Return (X, Y) of the center of cell containing provided text 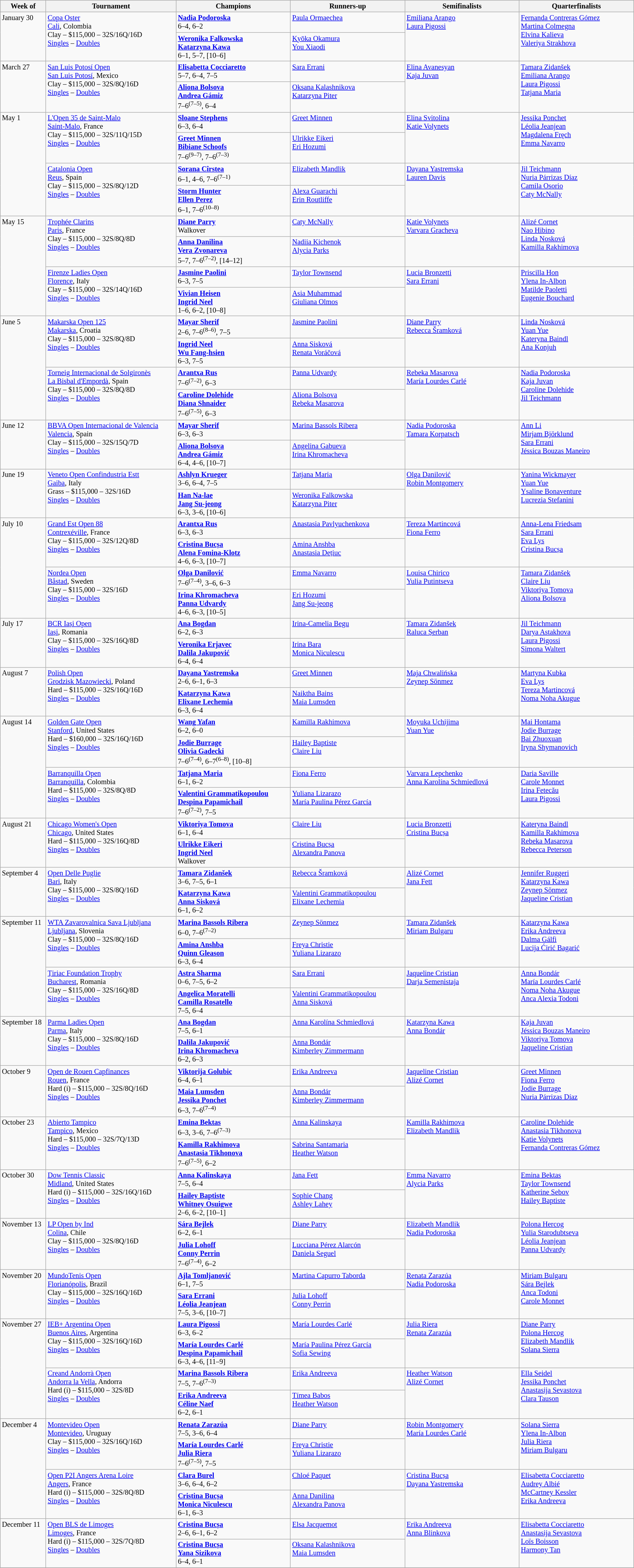
Wang Yafan 6–2, 6–0 (233, 726)
Tamara Zidanšek Raluca Șerban (462, 642)
Diane Parry Polona Hercog Elizabeth Mandlik Solana Sierra (576, 1343)
August 7 (23, 691)
Tamara Zidanšek Emiliana Arango Laura Pigossi Tatjana Maria (576, 87)
Martyna Kubka Eva Lys Tereza Martincová Noma Noha Akugue (576, 691)
Katarzyna Kawa Anna Sisková 6–1, 6–2 (233, 902)
Montevideo Open Montevideo, Uruguay Clay – $115,000 – 32S/16Q/16D Singles – Doubles (111, 1444)
Greet Minnen Fiona Ferro Jodie Burrage Nuria Párrizas Díaz (576, 1091)
Cristina Bucșa Monica Niculescu 6–1, 6–3 (233, 1504)
Elina Svitolina Katie Volynets (462, 137)
Tereza Martincová Fiona Ferro (462, 543)
September 18 (23, 1041)
Han Na-lae Jang Su-jeong 6–3, 3–6, [10–6] (233, 504)
Paula Ormaechea (348, 22)
Weronika Falkowska Katarzyna Kawa 6–1, 5–7, [10–6] (233, 47)
Anna Kalinskaya 7–5, 6–4 (233, 1180)
Chicago Women's Open Chicago, United States Hard – $115,000 – 32S/16Q/8D Singles – Doubles (111, 842)
Miriam Bulgaru Sára Bejlek Anca Todoni Carole Monnet (576, 1294)
Marina Bassols Ribera (348, 430)
Kateryna Baindl Kamilla Rakhimova Rebeka Masarova Rebecca Peterson (576, 842)
Tímea Babos Heather Watson (348, 1404)
Ulrikke Eikeri Eri Hozumi (348, 148)
Jil Teichmann Nuria Párrizas Díaz Camila Osorio Caty McNally (576, 190)
María Lourdes Carlé (348, 1329)
Trophée Clarins Paris, France Clay – $115,000 – 32S/8Q/8D Singles – Doubles (111, 241)
Julia Riera Renata Zarazúa (462, 1343)
Emma Navarro Alycia Parks (462, 1194)
Open Delle Puglie Bari, Italy Clay – $115,000 – 32S/8Q/16D Singles – Doubles (111, 892)
Angelina Gabueva Irina Khromacheva (348, 455)
Astra Sharma 0–6, 7–5, 6–2 (233, 977)
Solana Sierra Ylena In-Albon Julia Riera Miriam Bulgaru (576, 1444)
Marina Bassols Ribera 7–5, 7–6(7–3) (233, 1379)
Jil Teichmann Darya Astakhova Laura Pigossi Simona Waltert (576, 642)
Cristina Bucșa Alexandra Panova (348, 853)
Amina Anshba Quinn Gleason 6–3, 6–4 (233, 953)
Caroline Dolehide Diana Shnaider 7–6(7–5), 6–3 (233, 405)
Ingrid Neel Wu Fang-hsien 6–3, 7–5 (233, 352)
Anna Sisková Renata Voráčová (348, 352)
Quarterfinalists (576, 6)
Kamilla Rakhimova Elizabeth Mandlik (462, 1143)
Oksana Kalashnikova Katarzyna Piter (348, 97)
Makarska Open 125 Makarska, Croatia Clay – $115,000 – 32S/8Q/8D Singles – Doubles (111, 341)
Arantxa Rus 7–6(7–2), 6–3 (233, 378)
Renata Zarazúa 7–5, 3–6, 6–4 (233, 1429)
Tamara Zidanšek 3–6, 7–5, 6–1 (233, 878)
Ella Seidel Jessika Ponchet Anastasija Sevastova Clara Tauson (576, 1393)
Renata Zarazúa Nadia Podoroska (462, 1294)
Dow Tennis Classic Midland, United States Hard (i) – $115,000 – 32S/16Q/16D Singles – Doubles (111, 1194)
Open P2I Angers Arena Loire Angers, France Hard (i) – $115,000 – 32S/8Q/8D Singles – Doubles (111, 1494)
Laura Pigossi 6–3, 6–2 (233, 1329)
Arantxa Rus 6–3, 6–3 (233, 528)
Tamara Zidanšek Miriam Bulgaru (462, 942)
Tournament (111, 6)
Aliona Bolsova Andrea Gámiz 6–4, 4–6, [10–7] (233, 455)
Tatjana Maria (348, 479)
Runners-up (348, 6)
BBVA Open Internacional de Valencia Valencia, Spain Clay – $115,000 – 32S/15Q/7D Singles – Doubles (111, 444)
BCR Iași Open Iași, Romania Clay – $115,000 – 32S/16Q/8D Singles – Doubles (111, 642)
Anna-Lena Friedsam Sara Errani Eva Lys Cristina Bucșa (576, 543)
Grand Est Open 88 Contrexéville, France Clay – $115,000 – 32S/12Q/8D Singles – Doubles (111, 543)
Julia Lohoff Conny Perrin 7–6(7–4), 6–2 (233, 1254)
Aliona Bolsova Rebeka Masarova (348, 405)
Cristina Bucșa Alena Fomina-Klotz 4–6, 6–3, [10–7] (233, 553)
Mayar Sherif 6–3, 6–3 (233, 430)
Jennifer Ruggeri Katarzyna Kawa Zeynep Sönmez Jaqueline Cristian (576, 892)
Cristina Bucșa Dayana Yastremska (462, 1494)
Copa Oster Cali, Colombia Clay – $115,000 – 32S/16Q/16D Singles – Doubles (111, 37)
Lucciana Pérez Alarcón Daniela Seguel (348, 1254)
IEB+ Argentina Open Buenos Aires, Argentina Clay – $115,000 – 32S/16Q/16D Singles – Doubles (111, 1343)
Rebeka Masarova María Lourdes Carlé (462, 393)
Weronika Falkowska Katarzyna Piter (348, 504)
Emiliana Arango Laura Pigossi (462, 37)
Marina Bassols Ribera 6–0, 7–6(7–2) (233, 928)
Ashlyn Krueger 3–6, 6–4, 7–5 (233, 479)
Alizé Cornet Jana Fett (462, 892)
Anastasia Pavlyuchenkova (348, 528)
Abierto Tampico Tampico, Mexico Hard – $115,000 – 32S/7Q/13D Singles – Doubles (111, 1143)
Dayana Yastremska 2–6, 6–1, 6–3 (233, 677)
Lucia Bronzetti Sara Errani (462, 291)
Mai Hontama Jodie Burrage Bai Zhuoxuan Iryna Shymanovich (576, 742)
Vivian Heisen Ingrid Neel 1–6, 6–2, [10–8] (233, 302)
Jana Fett (348, 1180)
Polona Hercog Yulia Starodubtseva Léolia Jeanjean Panna Udvardy (576, 1244)
Polish Open Grodzisk Mazowiecki, Poland Hard – $115,000 – 32S/16Q/16D Singles – Doubles (111, 691)
August 14 (23, 767)
Varvara Lepchenko Anna Karolína Schmiedlová (462, 793)
Claire Liu (348, 828)
Ulrikke Eikeri Ingrid Neel Walkover (233, 853)
Elsa Jacquemot (348, 1529)
Caroline Dolehide Anastasia Tikhonova Katie Volynets Fernanda Contreras Gómez (576, 1143)
Kamilla Rakhimova (348, 726)
Jaqueline Cristian Darja Semeņistaja (462, 992)
Dayana Yastremska Lauren Davis (462, 190)
Veneto Open Confindustria Estt Gaiba, Italy Grass – $115,000 – 32S/16D Singles – Doubles (111, 493)
Ana Bogdan 7–5, 6–1 (233, 1027)
Open BLS de Limoges Limoges, France Hard (i) – $115,000 – 32S/7Q/8D Singles – Doubles (111, 1543)
Zeynep Sönmez (348, 928)
Oksana Kalashnikova Maia Lumsden (348, 1553)
Julia Lohoff Conny Perrin (348, 1304)
December 4 (23, 1469)
Viktorija Golubic 6–4, 6–1 (233, 1076)
LP Open by Ind Colina, Chile Clay – $115,000 – 32S/8Q/16D Singles – Doubles (111, 1244)
Kaja Juvan Jéssica Bouzas Maneiro Viktoriya Tomova Jaqueline Cristian (576, 1041)
Viktoriya Tomova 6–1, 6–4 (233, 828)
Fernanda Contreras Gómez Martina Colmegna Elvina Kalieva Valeriya Strakhova (576, 37)
Taylor Townsend (348, 277)
Elisabetta Cocciaretto Anastasija Sevastova Loïs Boisson Harmony Tan (576, 1543)
Eri Hozumi Jang Su-jeong (348, 604)
Irina Khromacheva Panna Udvardy 4–6, 6–3, [10–5] (233, 604)
Valentini Grammatikopoulou Anna Sisková (348, 1002)
June 19 (23, 493)
Anna Karolína Schmiedlová (348, 1027)
December 11 (23, 1543)
Emma Navarro (348, 578)
Kyōka Okamura You Xiaodi (348, 47)
Aliona Bolsova Andrea Gámiz 7–6(7–5), 6–4 (233, 97)
Emina Bektas Taylor Townsend Katherine Sebov Hailey Baptiste (576, 1194)
Catalonia Open Reus, Spain Clay – $115,000 – 32S/8Q/12D Singles – Doubles (111, 190)
March 27 (23, 87)
Lucia Bronzetti Cristina Bucșa (462, 842)
Katarzyna Kawa Erika Andreeva Dalma Gálfi Lucija Ćirić Bagarić (576, 942)
Week of (23, 6)
Firenze Ladies Open Florence, Italy Clay – $115,000 – 32S/14Q/16D Singles – Doubles (111, 291)
Alizé Cornet Nao Hibino Linda Nosková Kamilla Rakhimova (576, 241)
Louisa Chirico Yulia Putintseva (462, 593)
August 21 (23, 842)
Torneig Internacional de Solgironès La Bisbal d'Empordà, Spain Clay – $115,000 – 32S/8Q/8D Singles – Doubles (111, 393)
Jasmine Paolini 6–3, 7–5 (233, 277)
Emina Bektas 6–3, 3–6, 7–6(7–3) (233, 1128)
Ana Bogdan 6–2, 6–3 (233, 628)
Clara Burel 3–6, 6–4, 6–2 (233, 1480)
Sorana Cîrstea 6–1, 4–6, 7–6(7–1) (233, 174)
September 11 (23, 966)
Tatjana Maria 6–1, 6–2 (233, 777)
Nadiia Kichenok Alycia Parks (348, 252)
Elizabeth Mandlik Nadia Podoroska (462, 1244)
Parma Ladies Open Parma, Italy Clay – $115,000 – 32S/8Q/16D Singles – Doubles (111, 1041)
Olga Danilović 7–6(7–4), 3–6, 6–3 (233, 578)
Katarzyna Kawa Anna Bondár (462, 1041)
Sophie Chang Ashley Lahey (348, 1204)
Elina Avanesyan Kaja Juvan (462, 87)
June 12 (23, 444)
Maja Chwalińska Zeynep Sönmez (462, 691)
Katarzyna Kawa Elixane Lechemia 6–3, 6–4 (233, 702)
November 20 (23, 1294)
María Lourdes Carlé Despina Papamichail 6–3, 4–6, [11–9] (233, 1353)
January 30 (23, 37)
Creand Andorrà Open Andorra la Vella, Andorra Hard (i) – $115,000 – 32S/8D Singles – Doubles (111, 1393)
Fiona Ferro (348, 777)
Ann Li Mirjam Björklund Sara Errani Jéssica Bouzas Maneiro (576, 444)
Nordea Open Båstad, Sweden Clay – $115,000 – 32S/16D Singles – Doubles (111, 593)
Greet Minnen Bibiane Schoofs 7–6(9–7), 7–6(7–3) (233, 148)
October 23 (23, 1143)
Anna Danilina Vera Zvonareva 5–7, 7–6(7–2), [14–12] (233, 252)
Yuliana Lizarazo María Paulina Pérez García (348, 803)
Golden Gate Open Stanford, United States Hard – $160,000 – 32S/16Q/16D Singles – Doubles (111, 742)
Sara Errani Léolia Jeanjean 7–5, 3–6, [10–7] (233, 1304)
Mayar Sherif 2–6, 7–6(8–6), 7–5 (233, 327)
Rebecca Šramková (348, 878)
Amina Anshba Anastasia Dețiuc (348, 553)
María Lourdes Carlé Julia Riera 7–6(7–5), 7–5 (233, 1454)
May 1 (23, 164)
Asia Muhammad Giuliana Olmos (348, 302)
Țiriac Foundation Trophy Bucharest, Romania Clay – $115,000 – 32S/16Q/8D Singles – Doubles (111, 992)
October 9 (23, 1091)
Irina Bara Monica Niculescu (348, 653)
Angelica Moratelli Camilla Rosatello 7–5, 6–4 (233, 1002)
Anna Kalinskaya (348, 1128)
MundoTenis Open Florianópolis, Brazil Clay – $115,000 – 32S/16Q/16D Singles – Doubles (111, 1294)
Jasmine Paolini (348, 327)
Erika Andreeva Céline Naef 6–2, 6–1 (233, 1404)
Jessika Ponchet Léolia Jeanjean Magdalena Fręch Emma Navarro (576, 137)
Nadia Podoroska Tamara Korpatsch (462, 444)
Alexa Guarachi Erin Routliffe (348, 200)
September 4 (23, 892)
Robin Montgomery María Lourdes Carlé (462, 1444)
Dalila Jakupović Irina Khromacheva 6–2, 6–3 (233, 1051)
Sára Bejlek 6–2, 6–1 (233, 1229)
Jodie Burrage Olivia Gadecki 7–6(7–4), 6–7(6–8), [10–8] (233, 752)
Priscilla Hon Ylena In-Albon Matilde Paoletti Eugenie Bouchard (576, 291)
Open de Rouen Capfinances Rouen, France Hard (i) – $115,000 – 32S/8Q/16D Singles – Doubles (111, 1091)
María Paulina Pérez García Sofia Sewing (348, 1353)
Diane Parry Rebecca Šramková (462, 341)
May 15 (23, 266)
Ajla Tomljanović 6–1, 7–5 (233, 1280)
Katie Volynets Varvara Gracheva (462, 241)
Kamilla Rakhimova Anastasia Tikhonova 7–6(7–5), 6–2 (233, 1154)
Panna Udvardy (348, 378)
Maia Lumsden Jessika Ponchet 6–3, 7–6(7–4) (233, 1101)
Semifinalists (462, 6)
Jaqueline Cristian Alizé Cornet (462, 1091)
Champions (233, 6)
Sloane Stephens 6–3, 6–4 (233, 122)
Irina-Camelia Begu (348, 628)
July 17 (23, 642)
Elizabeth Mandlik (348, 174)
Naiktha Bains Maia Lumsden (348, 702)
Diane Parry Walkover (233, 226)
L'Open 35 de Saint-Malo Saint-Malo, France Clay – $115,000 – 32S/11Q/15D Singles – Doubles (111, 137)
Valentini Grammatikopoulou Elixane Lechemia (348, 902)
Heather Watson Alizé Cornet (462, 1393)
Anna Danilina Alexandra Panova (348, 1504)
Moyuka Uchijima Yuan Yue (462, 742)
Martina Capurro Taborda (348, 1280)
October 30 (23, 1194)
Hailey Baptiste Whitney Osuigwe 2–6, 6–2, [10–1] (233, 1204)
Cristina Bucșa Yana Sizikova 6–4, 6–1 (233, 1553)
Daria Saville Carole Monnet Irina Fetecău Laura Pigossi (576, 793)
Elisabetta Cocciaretto Audrey Albié McCartney Kessler Erika Andreeva (576, 1494)
Elisabetta Cocciaretto 5–7, 6–4, 7–5 (233, 71)
July 10 (23, 568)
Caty McNally (348, 226)
November 27 (23, 1369)
Yanina Wickmayer Yuan Yue Ysaline Bonaventure Lucrezia Stefanini (576, 493)
Cristina Bucșa 2–6, 6–1, 6–2 (233, 1529)
Nadia Podoroska 6–4, 6–2 (233, 22)
Linda Nosková Yuan Yue Kateryna Baindl Ana Konjuh (576, 341)
Barranquilla Open Barranquilla, Colombia Hard – $115,000 – 32S/8Q/8D Singles – Doubles (111, 793)
Tamara Zidanšek Claire Liu Viktoriya Tomova Aliona Bolsova (576, 593)
WTA Zavarovalnica Sava Ljubljana Ljubljana, Slovenia Clay – $115,000 – 32S/8Q/16D Singles – Doubles (111, 942)
November 13 (23, 1244)
Nadia Podoroska Kaja Juvan Caroline Dolehide Jil Teichmann (576, 393)
Valentini Grammatikopoulou Despina Papamichail 7–6(7–2), 7–5 (233, 803)
Sabrina Santamaria Heather Watson (348, 1154)
Storm Hunter Ellen Perez 6–1, 7–6(10–8) (233, 200)
June 5 (23, 368)
San Luis Potosí Open San Luis Potosí, Mexico Clay – $115,000 – 32S/8Q/16D Singles – Doubles (111, 87)
Olga Danilović Robin Montgomery (462, 493)
Anna Bondár María Lourdes Carlé Noma Noha Akugue Anca Alexia Todoni (576, 992)
Veronika Erjavec Dalila Jakupović 6–4, 6–4 (233, 653)
Hailey Baptiste Claire Liu (348, 752)
Chloé Paquet (348, 1480)
Erika Andreeva Anna Blinkova (462, 1543)
